Determine the [X, Y] coordinate at the center of the cell enclosing the given text.  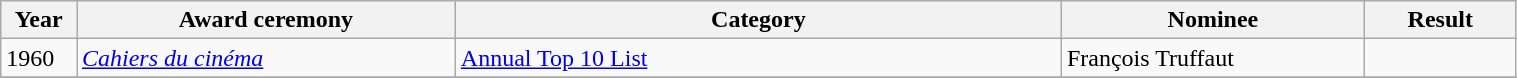
1960 [39, 58]
Year [39, 20]
Award ceremony [266, 20]
Annual Top 10 List [758, 58]
François Truffaut [1212, 58]
Category [758, 20]
Cahiers du cinéma [266, 58]
Nominee [1212, 20]
Result [1440, 20]
